From the cell containing the given text, extract its center point as (X, Y) coordinate. 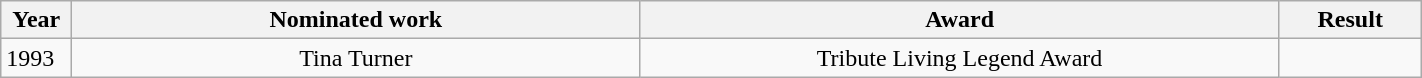
Award (960, 20)
Year (36, 20)
Tribute Living Legend Award (960, 58)
1993 (36, 58)
Tina Turner (356, 58)
Result (1350, 20)
Nominated work (356, 20)
